Locate the cell with the specified text and output its [X, Y] center coordinate. 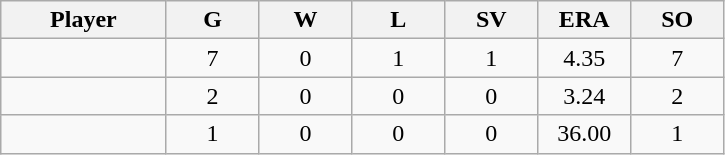
36.00 [584, 134]
Player [84, 20]
4.35 [584, 58]
3.24 [584, 96]
L [398, 20]
ERA [584, 20]
SO [678, 20]
W [306, 20]
G [212, 20]
SV [492, 20]
